Determine the (X, Y) coordinate at the center of the cell enclosing the given text.  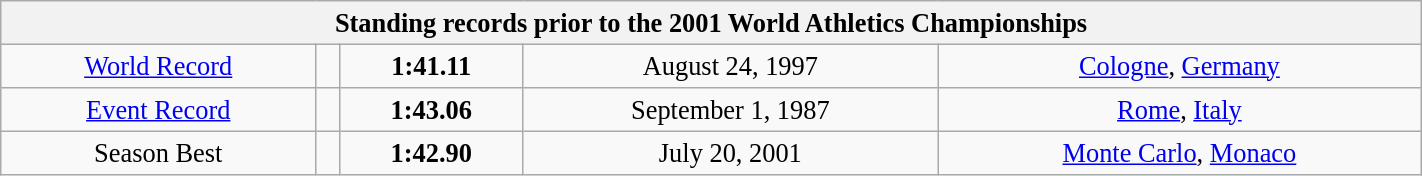
August 24, 1997 (730, 66)
Monte Carlo, Monaco (1180, 153)
World Record (158, 66)
Standing records prior to the 2001 World Athletics Championships (711, 22)
July 20, 2001 (730, 153)
Rome, Italy (1180, 109)
1:42.90 (431, 153)
Cologne, Germany (1180, 66)
September 1, 1987 (730, 109)
Event Record (158, 109)
1:41.11 (431, 66)
Season Best (158, 153)
1:43.06 (431, 109)
